Scan for the cell matching the given text and deliver its (X, Y) coordinate at center. 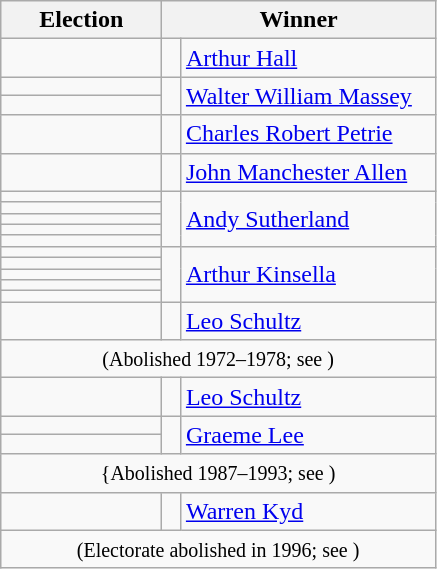
Warren Kyd (308, 511)
Charles Robert Petrie (308, 134)
John Manchester Allen (308, 172)
(Abolished 1972–1978; see ) (218, 359)
Election (82, 20)
Andy Sutherland (308, 218)
Graeme Lee (308, 435)
{Abolished 1987–1993; see ) (218, 473)
Arthur Kinsella (308, 274)
Winner (299, 20)
Arthur Hall (308, 58)
(Electorate abolished in 1996; see ) (218, 549)
Walter William Massey (308, 96)
